Find where the given text appears and provide that cell's center as (x, y) coordinate. 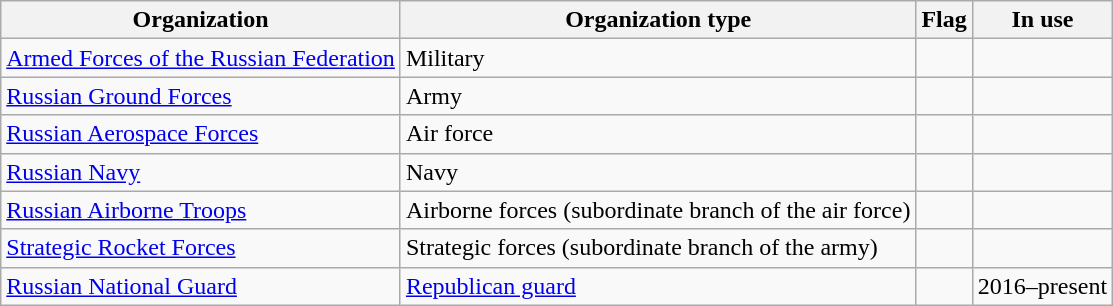
Russian National Guard (201, 286)
Organization type (658, 20)
Strategic forces (subordinate branch of the army) (658, 248)
Armed Forces of the Russian Federation (201, 58)
Organization (201, 20)
Air force (658, 134)
Russian Airborne Troops (201, 210)
2016–present (1042, 286)
Airborne forces (subordinate branch of the air force) (658, 210)
Russian Navy (201, 172)
Navy (658, 172)
Military (658, 58)
Russian Ground Forces (201, 96)
Army (658, 96)
Flag (944, 20)
Republican guard (658, 286)
Russian Aerospace Forces (201, 134)
Strategic Rocket Forces (201, 248)
In use (1042, 20)
